Provide the [x, y] coordinate of the cell's center where the given text is located.  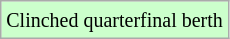
Clinched quarterfinal berth [115, 20]
